Identify which cell holds the provided text, then report its [x, y] central coordinate. 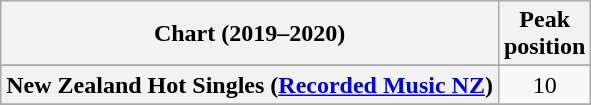
Chart (2019–2020) [250, 34]
New Zealand Hot Singles (Recorded Music NZ) [250, 85]
10 [544, 85]
Peakposition [544, 34]
